Find where the given text appears and provide that cell's center as [X, Y] coordinate. 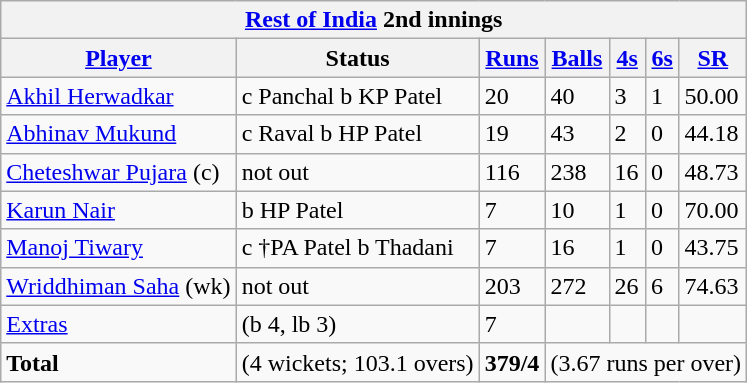
238 [577, 172]
70.00 [713, 210]
Runs [512, 58]
2 [627, 134]
c †PA Patel b Thadani [358, 248]
10 [577, 210]
Status [358, 58]
26 [627, 286]
3 [627, 96]
Manoj Tiwary [118, 248]
(b 4, lb 3) [358, 324]
43.75 [713, 248]
Cheteshwar Pujara (c) [118, 172]
48.73 [713, 172]
44.18 [713, 134]
50.00 [713, 96]
Extras [118, 324]
Karun Nair [118, 210]
(4 wickets; 103.1 overs) [358, 362]
Balls [577, 58]
Rest of India 2nd innings [374, 20]
4s [627, 58]
Player [118, 58]
40 [577, 96]
20 [512, 96]
b HP Patel [358, 210]
116 [512, 172]
Total [118, 362]
19 [512, 134]
(3.67 runs per over) [646, 362]
SR [713, 58]
43 [577, 134]
Akhil Herwadkar [118, 96]
Abhinav Mukund [118, 134]
6 [662, 286]
6s [662, 58]
Wriddhiman Saha (wk) [118, 286]
203 [512, 286]
c Raval b HP Patel [358, 134]
272 [577, 286]
74.63 [713, 286]
379/4 [512, 362]
c Panchal b KP Patel [358, 96]
